Return [x, y] of the center of cell containing provided text 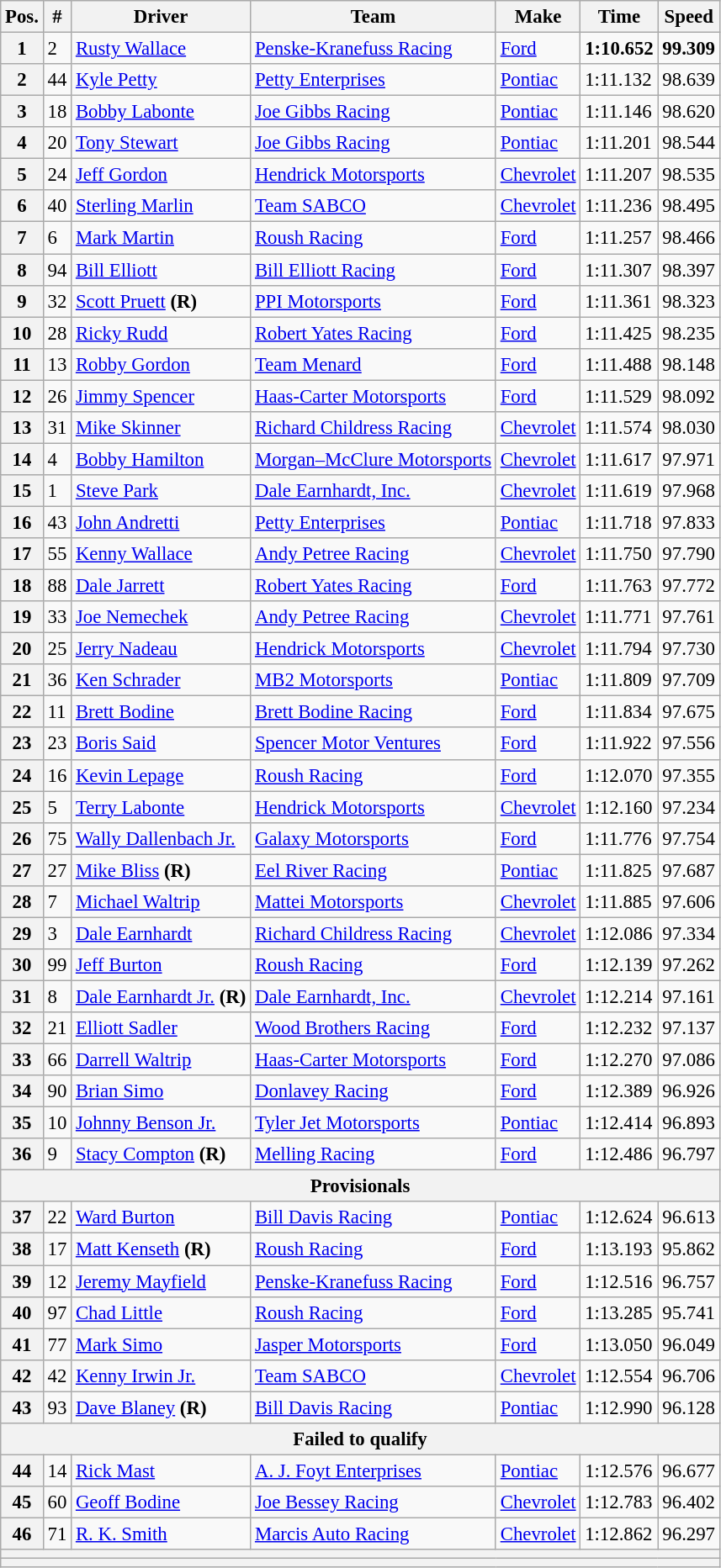
Speed [688, 17]
1:12.086 [619, 933]
1:13.050 [619, 1344]
Ward Burton [162, 1218]
Provisionals [360, 1186]
96.297 [688, 1534]
1:12.414 [619, 1123]
Bill Elliott Racing [374, 270]
95.741 [688, 1312]
Make [538, 17]
# [57, 17]
97.772 [688, 586]
1:12.160 [619, 807]
39 [22, 1281]
Kevin Lepage [162, 775]
71 [57, 1534]
19 [22, 617]
96.706 [688, 1375]
35 [22, 1123]
98.030 [688, 428]
Michael Waltrip [162, 902]
Joe Nemechek [162, 617]
Jeremy Mayfield [162, 1281]
97.556 [688, 744]
Scott Pruett (R) [162, 301]
15 [22, 491]
1:11.425 [619, 333]
Brett Bodine [162, 712]
96.128 [688, 1407]
77 [57, 1344]
Jimmy Spencer [162, 396]
Robby Gordon [162, 364]
1:11.236 [619, 206]
46 [22, 1534]
Dale Earnhardt Jr. (R) [162, 996]
1:11.718 [619, 522]
66 [57, 1060]
98.323 [688, 301]
96.893 [688, 1123]
41 [22, 1344]
1:11.834 [619, 712]
Dale Jarrett [162, 586]
Mike Skinner [162, 428]
98.495 [688, 206]
1:11.776 [619, 838]
Tyler Jet Motorsports [374, 1123]
Rick Mast [162, 1470]
1:12.270 [619, 1060]
97.161 [688, 996]
97.754 [688, 838]
96.926 [688, 1091]
1:11.750 [619, 554]
98.620 [688, 112]
Bill Elliott [162, 270]
97.790 [688, 554]
97.334 [688, 933]
Failed to qualify [360, 1439]
1:12.554 [619, 1375]
Mattei Motorsports [374, 902]
98.397 [688, 270]
97.262 [688, 965]
1:13.193 [619, 1249]
98.544 [688, 143]
Rusty Wallace [162, 49]
96.613 [688, 1218]
Brian Simo [162, 1091]
1:12.783 [619, 1502]
Steve Park [162, 491]
96.677 [688, 1470]
Spencer Motor Ventures [374, 744]
1:12.486 [619, 1154]
1:11.794 [619, 649]
Bobby Hamilton [162, 459]
Jeff Gordon [162, 175]
98.235 [688, 333]
Pos. [22, 17]
97.968 [688, 491]
1:12.862 [619, 1534]
Sterling Marlin [162, 206]
Galaxy Motorsports [374, 838]
Dale Earnhardt [162, 933]
45 [22, 1502]
1:10.652 [619, 49]
97.709 [688, 680]
Kyle Petty [162, 80]
Mike Bliss (R) [162, 870]
1:11.201 [619, 143]
Jasper Motorsports [374, 1344]
Darrell Waltrip [162, 1060]
97.137 [688, 1028]
37 [22, 1218]
Tony Stewart [162, 143]
1:11.488 [619, 364]
1:12.990 [619, 1407]
94 [57, 270]
90 [57, 1091]
Jeff Burton [162, 965]
Brett Bodine Racing [374, 712]
98.535 [688, 175]
1:11.809 [619, 680]
Terry Labonte [162, 807]
Kenny Irwin Jr. [162, 1375]
1:11.146 [619, 112]
Mark Martin [162, 238]
Joe Bessey Racing [374, 1502]
MB2 Motorsports [374, 680]
97.833 [688, 522]
Chad Little [162, 1312]
Morgan–McClure Motorsports [374, 459]
Eel River Racing [374, 870]
Time [619, 17]
Bobby Labonte [162, 112]
29 [22, 933]
1:11.132 [619, 80]
Johnny Benson Jr. [162, 1123]
Matt Kenseth (R) [162, 1249]
1:11.885 [619, 902]
88 [57, 586]
97.730 [688, 649]
97 [57, 1312]
96.402 [688, 1502]
Team [374, 17]
Ricky Rudd [162, 333]
Geoff Bodine [162, 1502]
97.234 [688, 807]
96.797 [688, 1154]
John Andretti [162, 522]
1:11.207 [619, 175]
Driver [162, 17]
Stacy Compton (R) [162, 1154]
96.757 [688, 1281]
Team Menard [374, 364]
93 [57, 1407]
A. J. Foyt Enterprises [374, 1470]
Donlavey Racing [374, 1091]
98.466 [688, 238]
Melling Racing [374, 1154]
1:11.825 [619, 870]
96.049 [688, 1344]
97.086 [688, 1060]
97.687 [688, 870]
Elliott Sadler [162, 1028]
Marcis Auto Racing [374, 1534]
Wally Dallenbach Jr. [162, 838]
1:12.070 [619, 775]
Wood Brothers Racing [374, 1028]
Boris Said [162, 744]
1:11.763 [619, 586]
97.355 [688, 775]
97.971 [688, 459]
95.862 [688, 1249]
98.639 [688, 80]
1:12.576 [619, 1470]
1:11.574 [619, 428]
1:12.232 [619, 1028]
1:12.389 [619, 1091]
PPI Motorsports [374, 301]
1:12.516 [619, 1281]
38 [22, 1249]
Kenny Wallace [162, 554]
98.148 [688, 364]
99 [57, 965]
1:12.139 [619, 965]
97.761 [688, 617]
1:13.285 [619, 1312]
1:12.624 [619, 1218]
Jerry Nadeau [162, 649]
34 [22, 1091]
1:12.214 [619, 996]
Mark Simo [162, 1344]
99.309 [688, 49]
1:11.617 [619, 459]
75 [57, 838]
1:11.361 [619, 301]
1:11.922 [619, 744]
1:11.771 [619, 617]
97.675 [688, 712]
60 [57, 1502]
Ken Schrader [162, 680]
1:11.307 [619, 270]
Dave Blaney (R) [162, 1407]
R. K. Smith [162, 1534]
1:11.619 [619, 491]
1:11.529 [619, 396]
97.606 [688, 902]
55 [57, 554]
30 [22, 965]
98.092 [688, 396]
1:11.257 [619, 238]
